For the text-containing cell, return its midpoint in (X, Y) coordinate format. 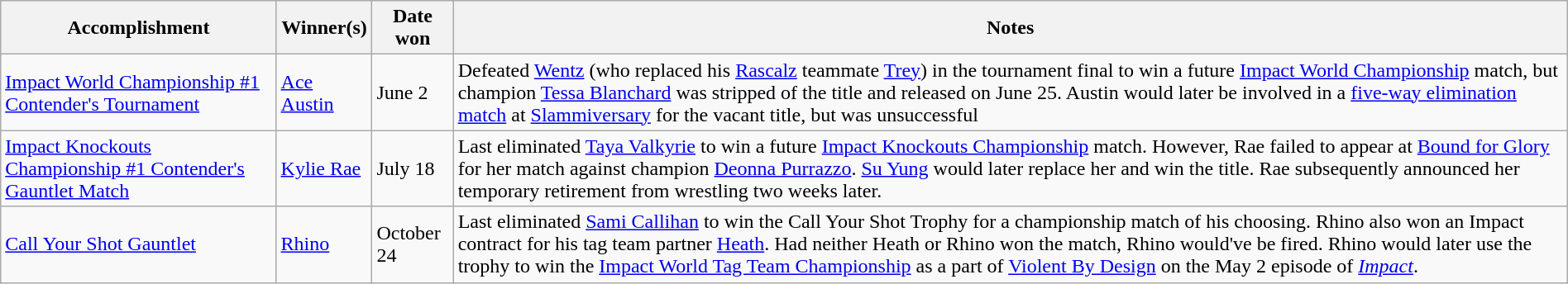
Call Your Shot Gauntlet (139, 244)
Rhino (324, 244)
July 18 (413, 168)
Impact Knockouts Championship #1 Contender's Gauntlet Match (139, 168)
June 2 (413, 92)
Notes (1011, 28)
Ace Austin (324, 92)
Winner(s) (324, 28)
October 24 (413, 244)
Accomplishment (139, 28)
Impact World Championship #1 Contender's Tournament (139, 92)
Date won (413, 28)
Kylie Rae (324, 168)
